For the text-containing cell, return its midpoint in (X, Y) coordinate format. 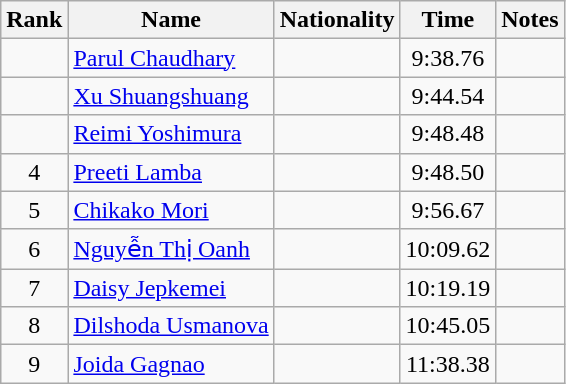
Daisy Jepkemei (171, 288)
5 (34, 210)
Nguyễn Thị Oanh (171, 249)
Joida Gagnao (171, 364)
9:56.67 (448, 210)
11:38.38 (448, 364)
Rank (34, 20)
6 (34, 249)
8 (34, 326)
9:44.54 (448, 96)
Preeti Lamba (171, 172)
Nationality (337, 20)
Reimi Yoshimura (171, 134)
10:19.19 (448, 288)
7 (34, 288)
9:48.50 (448, 172)
Chikako Mori (171, 210)
Parul Chaudhary (171, 58)
Time (448, 20)
9:38.76 (448, 58)
Xu Shuangshuang (171, 96)
Name (171, 20)
Notes (530, 20)
Dilshoda Usmanova (171, 326)
4 (34, 172)
9 (34, 364)
9:48.48 (448, 134)
10:09.62 (448, 249)
10:45.05 (448, 326)
